Pinpoint the cell where the given text exists, returning its (x, y) midpoint coordinate. 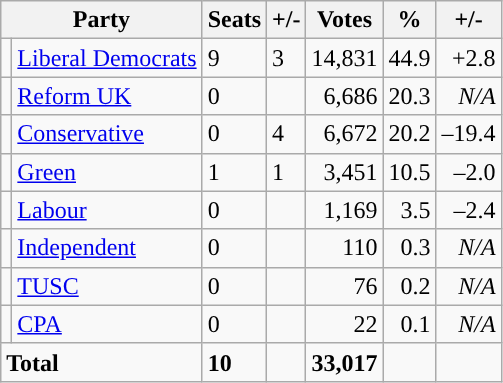
20.3 (410, 96)
0.1 (410, 324)
0.3 (410, 248)
% (410, 20)
Reform UK (107, 96)
3.5 (410, 210)
110 (344, 248)
+2.8 (468, 58)
Liberal Democrats (107, 58)
1,169 (344, 210)
Labour (107, 210)
–2.4 (468, 210)
CPA (107, 324)
33,017 (344, 362)
4 (286, 134)
–2.0 (468, 172)
0.2 (410, 286)
22 (344, 324)
9 (234, 58)
20.2 (410, 134)
Conservative (107, 134)
Total (102, 362)
Independent (107, 248)
Votes (344, 20)
6,686 (344, 96)
14,831 (344, 58)
6,672 (344, 134)
3 (286, 58)
TUSC (107, 286)
Party (102, 20)
76 (344, 286)
Seats (234, 20)
–19.4 (468, 134)
10.5 (410, 172)
Green (107, 172)
10 (234, 362)
44.9 (410, 58)
3,451 (344, 172)
